Locate the cell with the specified text and output its [X, Y] center coordinate. 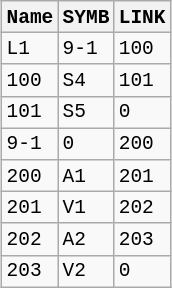
Name [30, 17]
S5 [86, 112]
LINK [142, 17]
V2 [86, 271]
A2 [86, 239]
A1 [86, 176]
L1 [30, 49]
SYMB [86, 17]
V1 [86, 207]
S4 [86, 80]
